Identify which cell holds the provided text, then report its (X, Y) central coordinate. 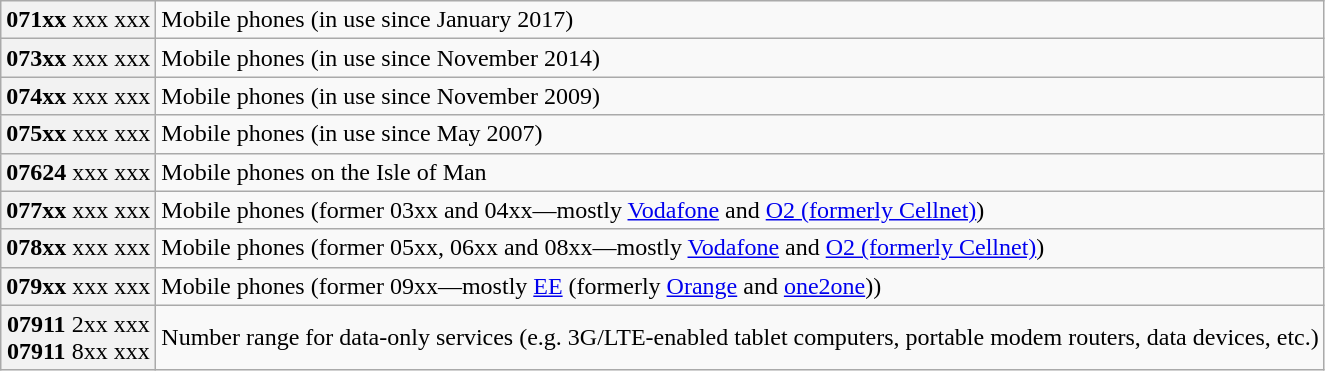
Number range for data-only services (e.g. 3G/LTE-enabled tablet computers, portable modem routers, data devices, etc.) (740, 338)
Mobile phones (in use since November 2014) (740, 58)
Mobile phones (former 05xx, 06xx and 08xx—mostly Vodafone and O2 (formerly Cellnet)) (740, 248)
Mobile phones (former 09xx—mostly EE (formerly Orange and one2one)) (740, 286)
077xx xxx xxx (78, 210)
075xx xxx xxx (78, 134)
Mobile phones (in use since November 2009) (740, 96)
Mobile phones (in use since January 2017) (740, 20)
Mobile phones (former 03xx and 04xx—mostly Vodafone and O2 (formerly Cellnet)) (740, 210)
Mobile phones on the Isle of Man (740, 172)
078xx xxx xxx (78, 248)
071xx xxx xxx (78, 20)
074xx xxx xxx (78, 96)
073xx xxx xxx (78, 58)
Mobile phones (in use since May 2007) (740, 134)
079xx xxx xxx (78, 286)
07911 2xx xxx07911 8xx xxx (78, 338)
07624 xxx xxx (78, 172)
